Output the (X, Y) coordinate of the center of the cell containing the given text.  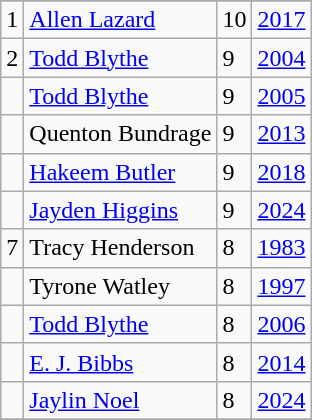
Quenton Bundrage (120, 134)
Tracy Henderson (120, 248)
1 (12, 20)
7 (12, 248)
1983 (282, 248)
Jaylin Noel (120, 400)
2018 (282, 172)
Tyrone Watley (120, 286)
2 (12, 58)
2017 (282, 20)
2006 (282, 324)
Jayden Higgins (120, 210)
Hakeem Butler (120, 172)
2013 (282, 134)
Allen Lazard (120, 20)
2004 (282, 58)
E. J. Bibbs (120, 362)
2014 (282, 362)
2005 (282, 96)
10 (234, 20)
1997 (282, 286)
